From the cell containing the given text, extract its center point as (X, Y) coordinate. 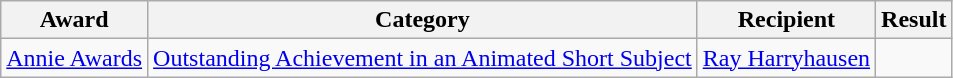
Category (423, 20)
Result (914, 20)
Ray Harryhausen (786, 58)
Award (74, 20)
Recipient (786, 20)
Outstanding Achievement in an Animated Short Subject (423, 58)
Annie Awards (74, 58)
